Output the [x, y] coordinate of the center of the cell containing the given text.  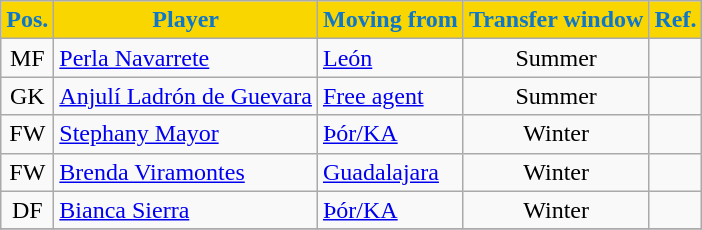
León [390, 58]
Stephany Mayor [186, 134]
Bianca Sierra [186, 210]
Pos. [28, 20]
Perla Navarrete [186, 58]
Guadalajara [390, 172]
Brenda Viramontes [186, 172]
Transfer window [556, 20]
Ref. [676, 20]
DF [28, 210]
GK [28, 96]
Player [186, 20]
Free agent [390, 96]
MF [28, 58]
Moving from [390, 20]
Anjulí Ladrón de Guevara [186, 96]
